Extract the (X, Y) coordinate from the center of the cell holding the provided text.  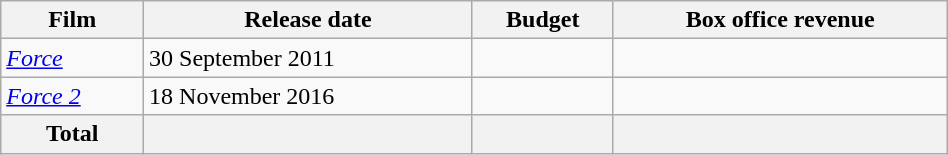
18 November 2016 (308, 96)
Budget (542, 20)
Box office revenue (780, 20)
Force (72, 58)
Release date (308, 20)
30 September 2011 (308, 58)
Film (72, 20)
Total (72, 134)
Force 2 (72, 96)
